Return (X, Y) of the center of cell containing provided text 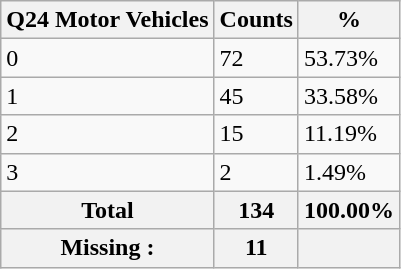
% (348, 20)
72 (256, 58)
53.73% (348, 58)
11 (256, 248)
Missing : (108, 248)
Counts (256, 20)
1 (108, 96)
3 (108, 172)
100.00% (348, 210)
15 (256, 134)
33.58% (348, 96)
0 (108, 58)
1.49% (348, 172)
134 (256, 210)
Q24 Motor Vehicles (108, 20)
45 (256, 96)
11.19% (348, 134)
Total (108, 210)
